Output the [x, y] coordinate of the center of the cell containing the given text.  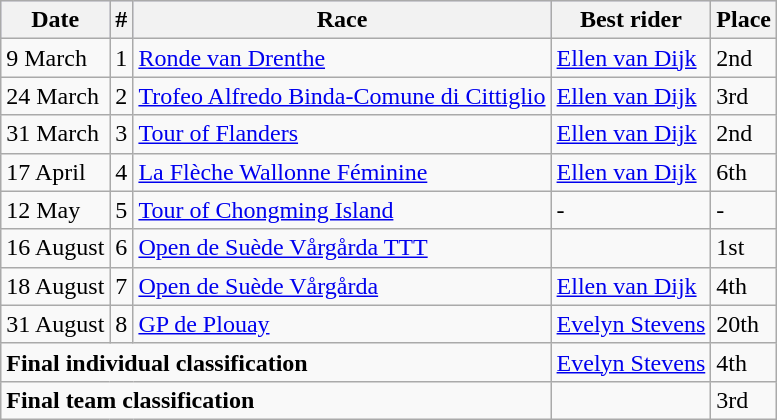
31 August [56, 324]
17 April [56, 172]
9 March [56, 58]
24 March [56, 96]
# [122, 20]
16 August [56, 248]
Best rider [631, 20]
Final team classification [276, 400]
12 May [56, 210]
7 [122, 286]
Tour of Chongming Island [342, 210]
GP de Plouay [342, 324]
Open de Suède Vårgårda [342, 286]
3 [122, 134]
18 August [56, 286]
Date [56, 20]
8 [122, 324]
6th [744, 172]
Tour of Flanders [342, 134]
Trofeo Alfredo Binda-Comune di Cittiglio [342, 96]
31 March [56, 134]
Place [744, 20]
5 [122, 210]
Final individual classification [276, 362]
1st [744, 248]
Race [342, 20]
4 [122, 172]
Open de Suède Vårgårda TTT [342, 248]
Ronde van Drenthe [342, 58]
20th [744, 324]
La Flèche Wallonne Féminine [342, 172]
6 [122, 248]
2 [122, 96]
1 [122, 58]
